Identify which cell holds the provided text, then report its (X, Y) central coordinate. 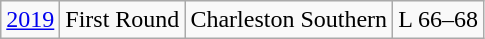
2019 (30, 20)
First Round (122, 20)
Charleston Southern (289, 20)
L 66–68 (438, 20)
